Provide the (X, Y) coordinate of the cell's center where the given text is located.  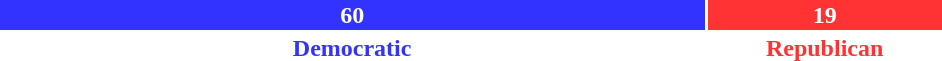
60 (352, 15)
19 (824, 15)
